Scan for the cell matching the given text and deliver its [X, Y] coordinate at center. 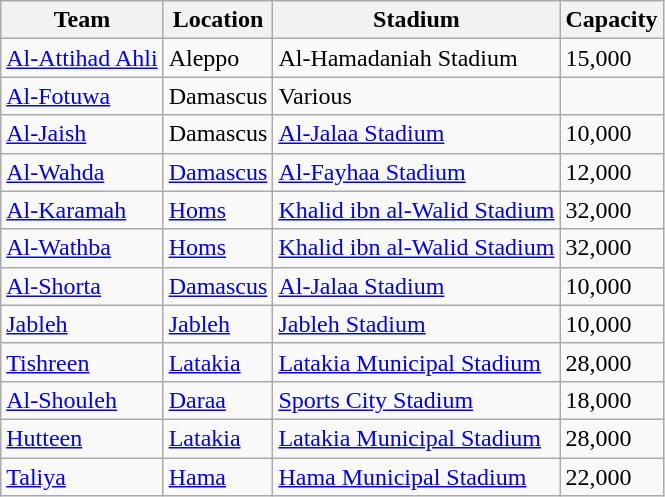
Location [218, 20]
Hama [218, 477]
Hutteen [82, 438]
Tishreen [82, 362]
Al-Wathba [82, 248]
Various [416, 96]
Capacity [612, 20]
Aleppo [218, 58]
12,000 [612, 172]
Jableh Stadium [416, 324]
Al-Attihad Ahli [82, 58]
Al-Fayhaa Stadium [416, 172]
Al-Jaish [82, 134]
22,000 [612, 477]
18,000 [612, 400]
Al-Shorta [82, 286]
Daraa [218, 400]
Al-Hamadaniah Stadium [416, 58]
Al-Wahda [82, 172]
Hama Municipal Stadium [416, 477]
15,000 [612, 58]
Team [82, 20]
Al-Shouleh [82, 400]
Stadium [416, 20]
Al-Karamah [82, 210]
Taliya [82, 477]
Al-Fotuwa [82, 96]
Sports City Stadium [416, 400]
